Determine the (x, y) coordinate at the center of the cell enclosing the given text.  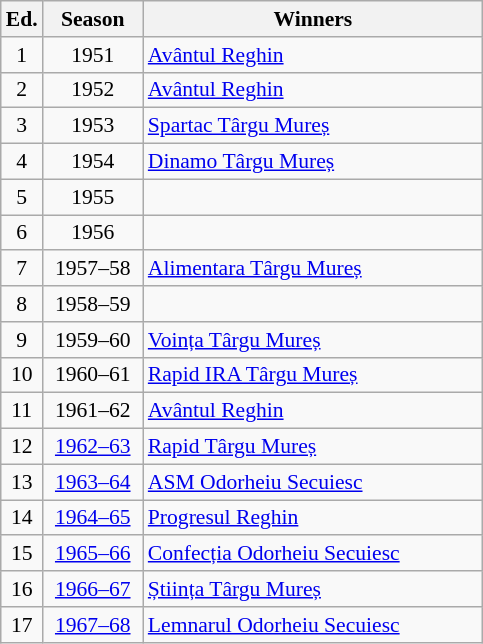
1953 (93, 126)
Rapid IRA Târgu Mureș (313, 375)
1962–63 (93, 447)
Progresul Reghin (313, 518)
1951 (93, 55)
16 (22, 589)
Ed. (22, 19)
1958–59 (93, 304)
1952 (93, 90)
4 (22, 162)
1954 (93, 162)
1965–66 (93, 554)
Rapid Târgu Mureș (313, 447)
Alimentara Târgu Mureș (313, 269)
1966–67 (93, 589)
14 (22, 518)
1961–62 (93, 411)
Voința Târgu Mureș (313, 340)
Season (93, 19)
Winners (313, 19)
3 (22, 126)
11 (22, 411)
7 (22, 269)
15 (22, 554)
13 (22, 482)
1967–68 (93, 625)
ASM Odorheiu Secuiesc (313, 482)
1957–58 (93, 269)
Spartac Târgu Mureș (313, 126)
8 (22, 304)
1959–60 (93, 340)
2 (22, 90)
1963–64 (93, 482)
6 (22, 233)
1960–61 (93, 375)
1955 (93, 197)
1964–65 (93, 518)
Confecția Odorheiu Secuiesc (313, 554)
5 (22, 197)
12 (22, 447)
17 (22, 625)
10 (22, 375)
Lemnarul Odorheiu Secuiesc (313, 625)
Știința Târgu Mureș (313, 589)
9 (22, 340)
1 (22, 55)
1956 (93, 233)
Dinamo Târgu Mureș (313, 162)
